Locate the cell with the specified text and output its [x, y] center coordinate. 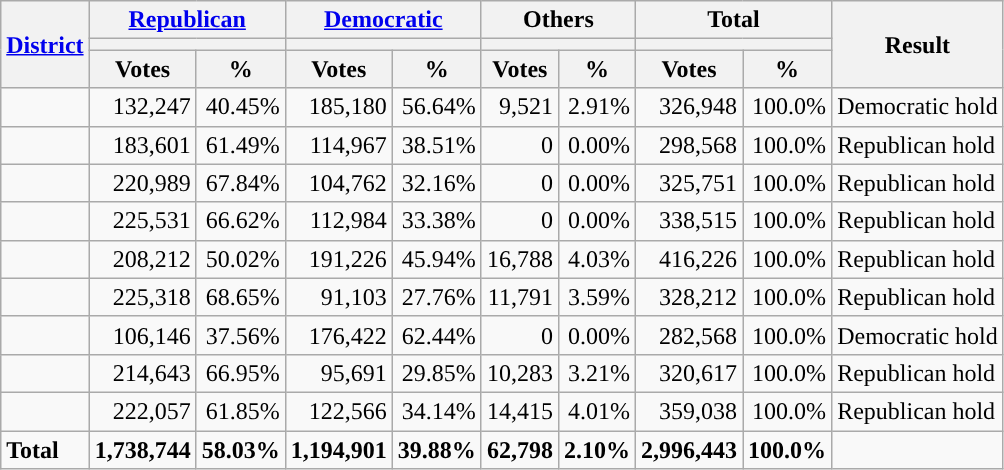
214,643 [142, 373]
326,948 [688, 107]
33.38% [436, 221]
66.62% [240, 221]
37.56% [240, 335]
9,521 [520, 107]
328,212 [688, 297]
114,967 [338, 145]
61.85% [240, 411]
District [45, 44]
91,103 [338, 297]
320,617 [688, 373]
2.10% [596, 449]
34.14% [436, 411]
185,180 [338, 107]
225,318 [142, 297]
14,415 [520, 411]
38.51% [436, 145]
32.16% [436, 183]
1,738,744 [142, 449]
Democratic [383, 20]
4.01% [596, 411]
282,568 [688, 335]
27.76% [436, 297]
68.65% [240, 297]
Result [918, 44]
3.59% [596, 297]
58.03% [240, 449]
95,691 [338, 373]
16,788 [520, 259]
104,762 [338, 183]
56.64% [436, 107]
220,989 [142, 183]
2,996,443 [688, 449]
4.03% [596, 259]
176,422 [338, 335]
11,791 [520, 297]
183,601 [142, 145]
191,226 [338, 259]
359,038 [688, 411]
1,194,901 [338, 449]
222,057 [142, 411]
10,283 [520, 373]
225,531 [142, 221]
61.49% [240, 145]
132,247 [142, 107]
325,751 [688, 183]
2.91% [596, 107]
67.84% [240, 183]
62.44% [436, 335]
Republican [187, 20]
39.88% [436, 449]
3.21% [596, 373]
208,212 [142, 259]
298,568 [688, 145]
122,566 [338, 411]
50.02% [240, 259]
112,984 [338, 221]
416,226 [688, 259]
40.45% [240, 107]
106,146 [142, 335]
66.95% [240, 373]
338,515 [688, 221]
62,798 [520, 449]
Others [558, 20]
45.94% [436, 259]
29.85% [436, 373]
